Return the (X, Y) coordinate for the center point of the cell that contains the specified text.  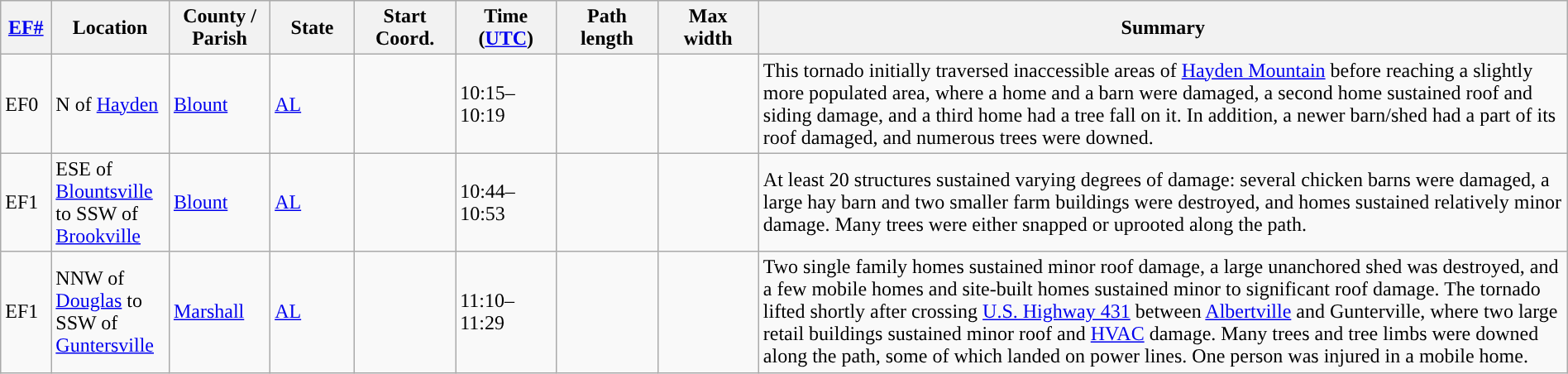
10:44–10:53 (506, 202)
Start Coord. (404, 28)
NNW of Douglas to SSW of Guntersville (111, 312)
Time (UTC) (506, 28)
EF# (26, 28)
Location (111, 28)
11:10–11:29 (506, 312)
EF0 (26, 104)
10:15–10:19 (506, 104)
Path length (607, 28)
Max width (708, 28)
Marshall (219, 312)
Summary (1163, 28)
State (313, 28)
County / Parish (219, 28)
N of Hayden (111, 104)
ESE of Blountsville to SSW of Brookville (111, 202)
